From the cell containing the given text, extract its center point as [x, y] coordinate. 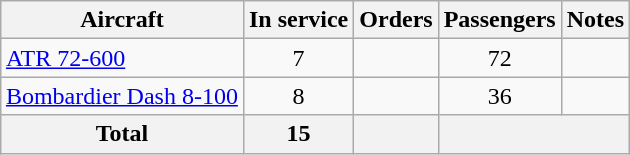
Total [122, 134]
36 [500, 96]
72 [500, 58]
In service [298, 20]
7 [298, 58]
Passengers [500, 20]
Orders [396, 20]
Aircraft [122, 20]
Bombardier Dash 8-100 [122, 96]
ATR 72-600 [122, 58]
8 [298, 96]
Notes [595, 20]
15 [298, 134]
